Provide the (X, Y) coordinate of the cell's center where the given text is located.  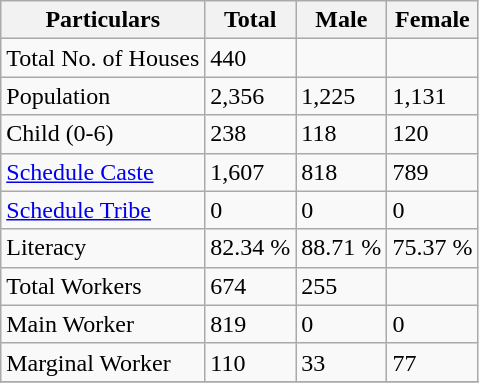
1,225 (342, 96)
118 (342, 134)
33 (342, 362)
Schedule Caste (103, 172)
Total (250, 20)
Marginal Worker (103, 362)
818 (342, 172)
Particulars (103, 20)
120 (432, 134)
Population (103, 96)
2,356 (250, 96)
238 (250, 134)
Total No. of Houses (103, 58)
1,131 (432, 96)
77 (432, 362)
82.34 % (250, 248)
255 (342, 286)
Child (0-6) (103, 134)
Schedule Tribe (103, 210)
Total Workers (103, 286)
110 (250, 362)
789 (432, 172)
88.71 % (342, 248)
75.37 % (432, 248)
Female (432, 20)
1,607 (250, 172)
Main Worker (103, 324)
Literacy (103, 248)
674 (250, 286)
Male (342, 20)
819 (250, 324)
440 (250, 58)
